Extract the [X, Y] coordinate from the center of the cell holding the provided text.  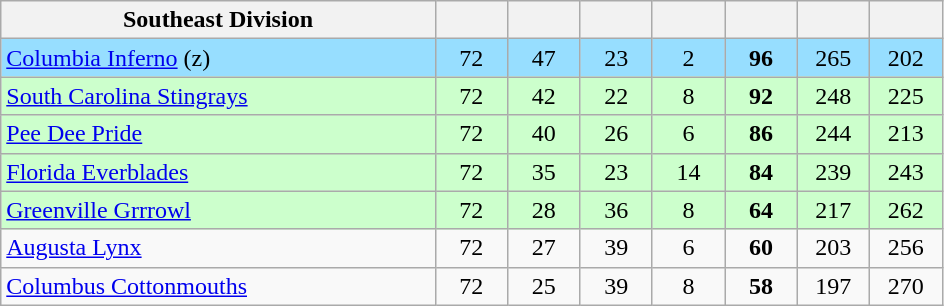
Florida Everblades [218, 172]
213 [906, 134]
203 [833, 248]
22 [616, 96]
60 [761, 248]
256 [906, 248]
225 [906, 96]
270 [906, 286]
26 [616, 134]
197 [833, 286]
243 [906, 172]
265 [833, 58]
84 [761, 172]
244 [833, 134]
Columbia Inferno (z) [218, 58]
202 [906, 58]
Columbus Cottonmouths [218, 286]
South Carolina Stingrays [218, 96]
Southeast Division [218, 20]
Pee Dee Pride [218, 134]
64 [761, 210]
239 [833, 172]
248 [833, 96]
262 [906, 210]
86 [761, 134]
27 [544, 248]
35 [544, 172]
36 [616, 210]
Augusta Lynx [218, 248]
96 [761, 58]
92 [761, 96]
47 [544, 58]
40 [544, 134]
217 [833, 210]
Greenville Grrrowl [218, 210]
2 [688, 58]
42 [544, 96]
58 [761, 286]
25 [544, 286]
28 [544, 210]
14 [688, 172]
